Scan for the cell matching the given text and deliver its (x, y) coordinate at center. 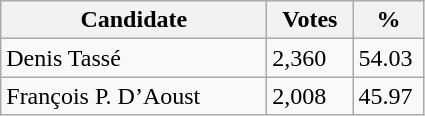
2,008 (310, 96)
% (388, 20)
54.03 (388, 58)
Denis Tassé (134, 58)
Candidate (134, 20)
2,360 (310, 58)
45.97 (388, 96)
François P. D’Aoust (134, 96)
Votes (310, 20)
